Output the (x, y) coordinate of the center of the cell containing the given text.  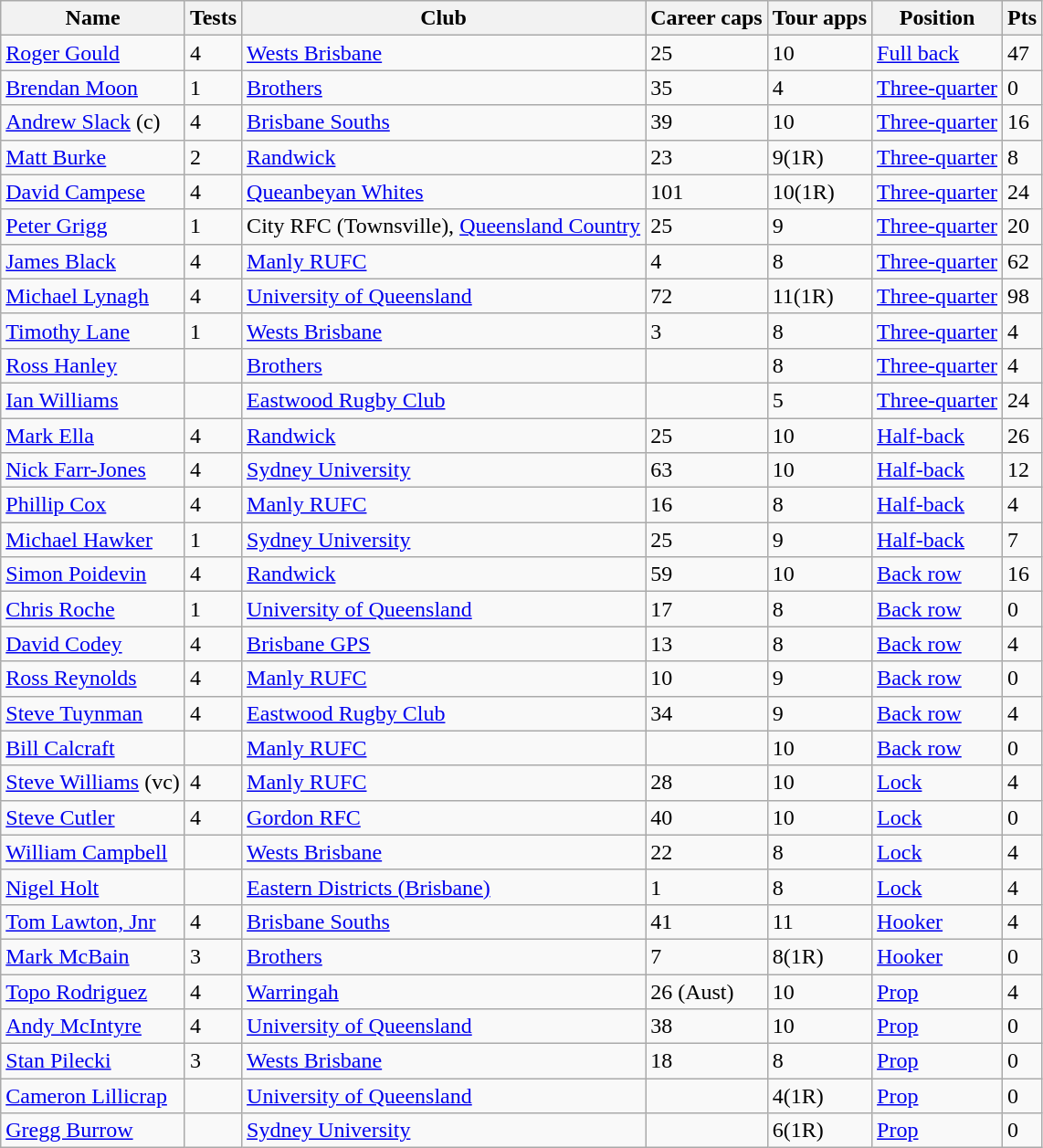
22 (707, 852)
Tour apps (819, 18)
Andrew Slack (c) (93, 122)
Phillip Cox (93, 505)
101 (707, 192)
35 (707, 88)
Timothy Lane (93, 331)
11(1R) (819, 296)
Nigel Holt (93, 887)
39 (707, 122)
Roger Gould (93, 53)
Nick Farr-Jones (93, 470)
98 (1023, 296)
10(1R) (819, 192)
Ross Hanley (93, 365)
17 (707, 609)
Steve Tuynman (93, 713)
12 (1023, 470)
Peter Grigg (93, 226)
Full back (937, 53)
Topo Rodriguez (93, 991)
Mark Ella (93, 436)
Tests (213, 18)
Gordon RFC (444, 817)
Eastern Districts (Brisbane) (444, 887)
62 (1023, 261)
Ross Reynolds (93, 679)
23 (707, 157)
5 (819, 400)
Michael Hawker (93, 540)
Simon Poidevin (93, 574)
William Campbell (93, 852)
Queanbeyan Whites (444, 192)
Mark McBain (93, 956)
59 (707, 574)
34 (707, 713)
4(1R) (819, 1096)
26 (1023, 436)
9(1R) (819, 157)
72 (707, 296)
Pts (1023, 18)
63 (707, 470)
40 (707, 817)
20 (1023, 226)
26 (Aust) (707, 991)
13 (707, 644)
Steve Cutler (93, 817)
18 (707, 1061)
Position (937, 18)
Gregg Burrow (93, 1131)
Bill Calcraft (93, 748)
Steve Williams (vc) (93, 783)
Andy McIntyre (93, 1027)
Ian Williams (93, 400)
City RFC (Townsville), Queensland Country (444, 226)
Brendan Moon (93, 88)
James Black (93, 261)
38 (707, 1027)
Chris Roche (93, 609)
6(1R) (819, 1131)
David Campese (93, 192)
David Codey (93, 644)
41 (707, 922)
11 (819, 922)
Warringah (444, 991)
28 (707, 783)
Club (444, 18)
Name (93, 18)
47 (1023, 53)
Career caps (707, 18)
Matt Burke (93, 157)
2 (213, 157)
Stan Pilecki (93, 1061)
Cameron Lillicrap (93, 1096)
Michael Lynagh (93, 296)
8(1R) (819, 956)
Brisbane GPS (444, 644)
Tom Lawton, Jnr (93, 922)
